Return (X, Y) of the center of cell containing provided text 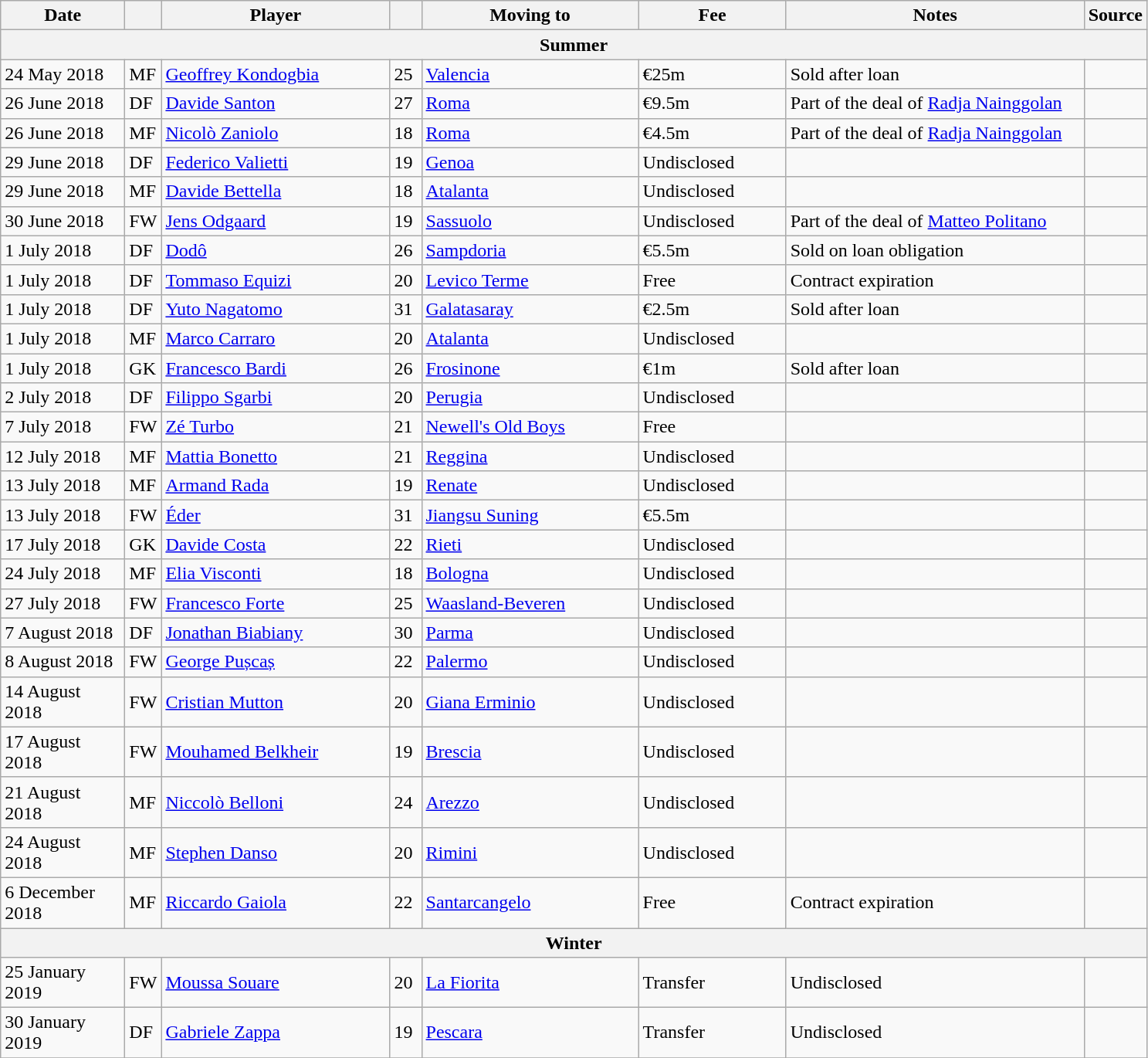
12 July 2018 (63, 456)
Fee (712, 15)
Nicolò Zaniolo (276, 133)
Source (1115, 15)
Jiangsu Suning (530, 515)
Sold on loan obligation (935, 250)
24 August 2018 (63, 853)
25 January 2019 (63, 982)
30 January 2019 (63, 1033)
€4.5m (712, 133)
2 July 2018 (63, 398)
Frosinone (530, 368)
Rimini (530, 853)
Yuto Nagatomo (276, 309)
30 June 2018 (63, 221)
27 (406, 103)
17 July 2018 (63, 544)
Rieti (530, 544)
Davide Santon (276, 103)
7 August 2018 (63, 632)
Player (276, 15)
Davide Bettella (276, 192)
Riccardo Gaiola (276, 902)
Niccolò Belloni (276, 802)
Gabriele Zappa (276, 1033)
€1m (712, 368)
Genoa (530, 162)
6 December 2018 (63, 902)
Parma (530, 632)
Brescia (530, 752)
Part of the deal of Matteo Politano (935, 221)
Sampdoria (530, 250)
Levico Terme (530, 280)
Elia Visconti (276, 574)
€9.5m (712, 103)
17 August 2018 (63, 752)
Newell's Old Boys (530, 427)
Federico Valietti (276, 162)
21 August 2018 (63, 802)
Marco Carraro (276, 338)
Dodô (276, 250)
24 (406, 802)
Sassuolo (530, 221)
Pescara (530, 1033)
Arezzo (530, 802)
14 August 2018 (63, 701)
Jens Odgaard (276, 221)
Winter (574, 943)
Giana Erminio (530, 701)
Francesco Forte (276, 603)
Stephen Danso (276, 853)
Zé Turbo (276, 427)
Mattia Bonetto (276, 456)
Jonathan Biabiany (276, 632)
George Pușcaș (276, 662)
Davide Costa (276, 544)
Moving to (530, 15)
Perugia (530, 398)
Renate (530, 486)
Santarcangelo (530, 902)
Notes (935, 15)
Summer (574, 45)
7 July 2018 (63, 427)
Palermo (530, 662)
La Fiorita (530, 982)
27 July 2018 (63, 603)
Valencia (530, 74)
Date (63, 15)
Francesco Bardi (276, 368)
24 May 2018 (63, 74)
Galatasaray (530, 309)
Armand Rada (276, 486)
Mouhamed Belkheir (276, 752)
Cristian Mutton (276, 701)
24 July 2018 (63, 574)
Reggina (530, 456)
Éder (276, 515)
Bologna (530, 574)
8 August 2018 (63, 662)
Moussa Souare (276, 982)
Tommaso Equizi (276, 280)
Waasland-Beveren (530, 603)
Filippo Sgarbi (276, 398)
30 (406, 632)
Geoffrey Kondogbia (276, 74)
€25m (712, 74)
€2.5m (712, 309)
